Find where the given text appears and provide that cell's center as [X, Y] coordinate. 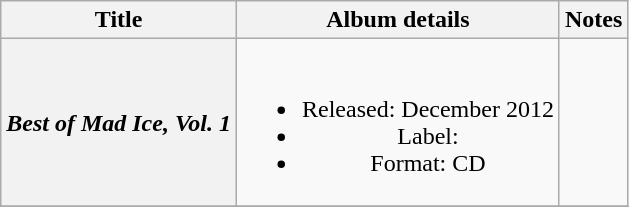
Notes [593, 20]
Best of Mad Ice, Vol. 1 [119, 122]
Album details [398, 20]
Released: December 2012Label:Format: CD [398, 122]
Title [119, 20]
